Locate the cell with the specified text and output its (X, Y) center coordinate. 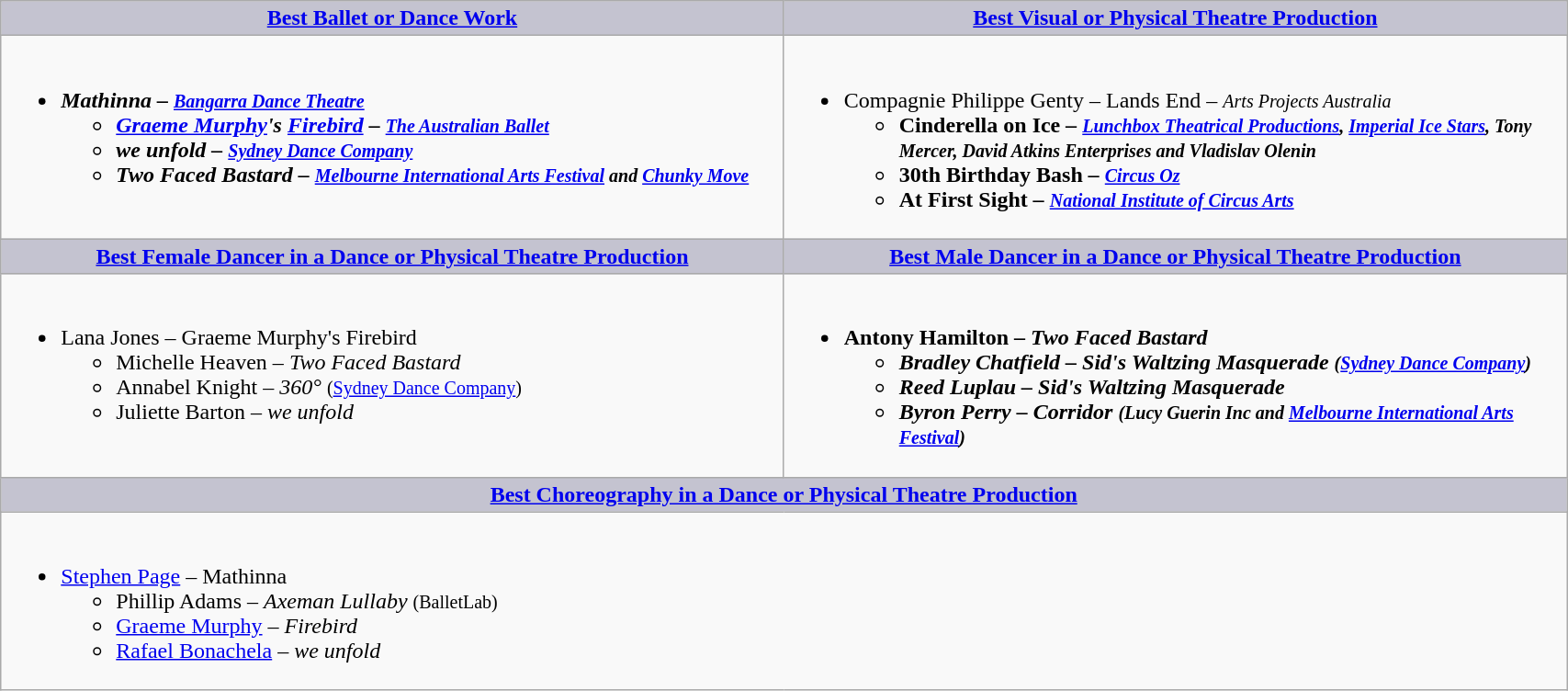
Best Ballet or Dance Work (392, 18)
Best Male Dancer in a Dance or Physical Theatre Production (1175, 256)
Best Female Dancer in a Dance or Physical Theatre Production (392, 256)
Best Visual or Physical Theatre Production (1175, 18)
Lana Jones – Graeme Murphy's FirebirdMichelle Heaven – Two Faced BastardAnnabel Knight – 360° (Sydney Dance Company)Juliette Barton – we unfold (392, 375)
Best Choreography in a Dance or Physical Theatre Production (784, 494)
Stephen Page – MathinnaPhillip Adams – Axeman Lullaby (BalletLab)Graeme Murphy – FirebirdRafael Bonachela – we unfold (784, 601)
